Return the [X, Y] coordinate for the center point of the cell that contains the specified text.  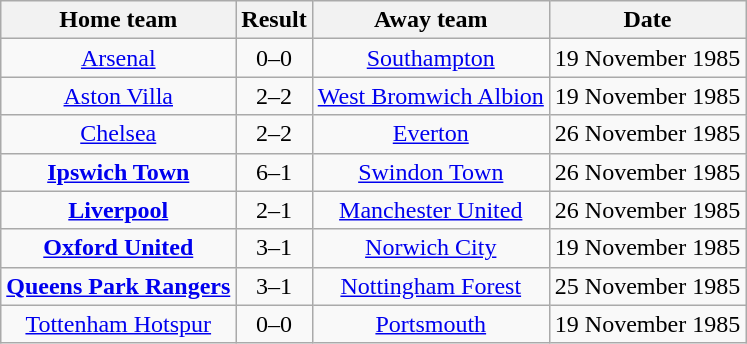
Nottingham Forest [430, 286]
Oxford United [118, 248]
Tottenham Hotspur [118, 324]
Date [647, 20]
Home team [118, 20]
6–1 [274, 172]
Liverpool [118, 210]
Chelsea [118, 134]
Away team [430, 20]
Ipswich Town [118, 172]
2–1 [274, 210]
Portsmouth [430, 324]
Norwich City [430, 248]
Aston Villa [118, 96]
Arsenal [118, 58]
Everton [430, 134]
Queens Park Rangers [118, 286]
25 November 1985 [647, 286]
Manchester United [430, 210]
Swindon Town [430, 172]
West Bromwich Albion [430, 96]
Southampton [430, 58]
Result [274, 20]
